Return the (x, y) coordinate for the center point of the cell that contains the specified text.  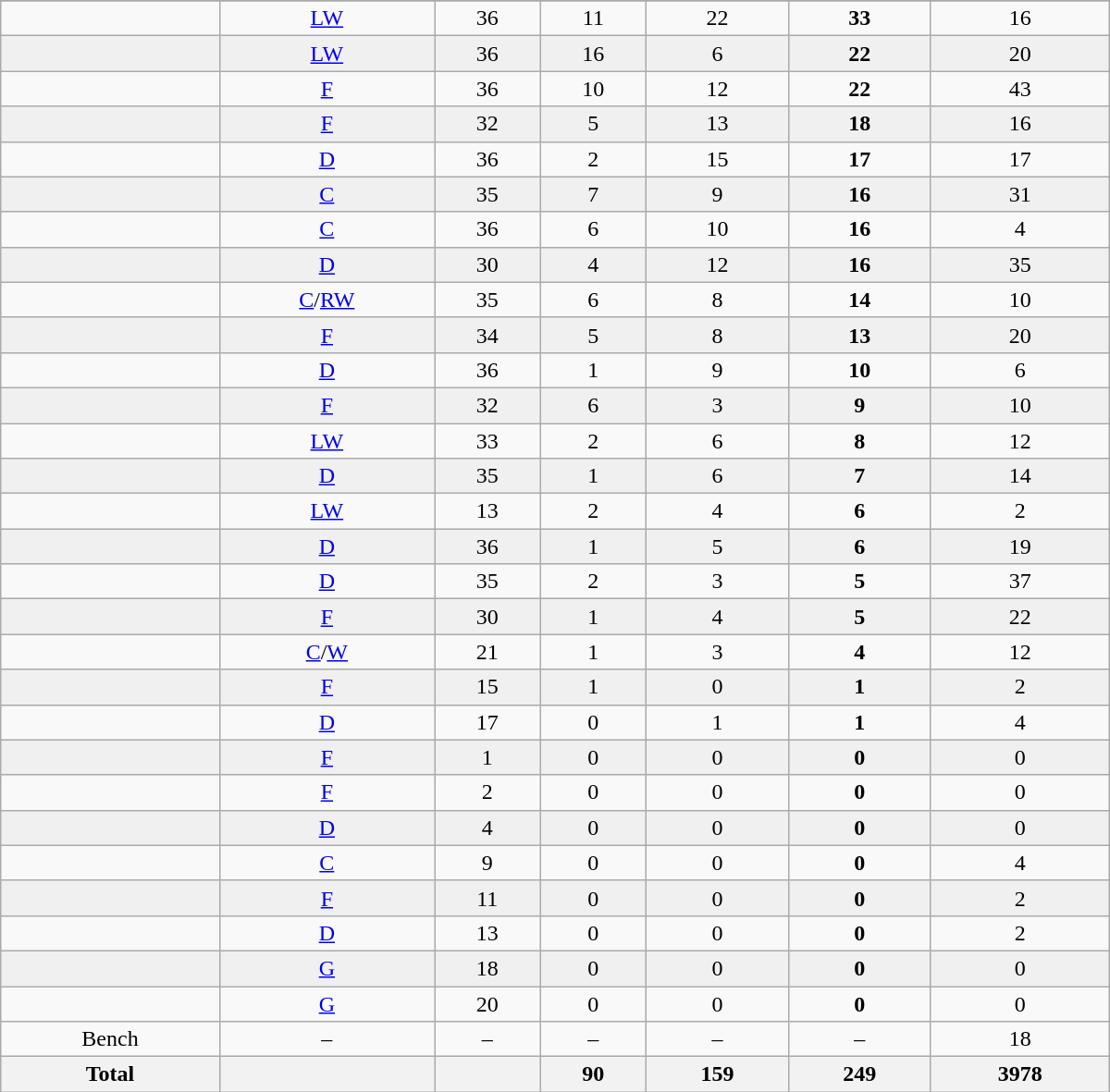
Total (110, 1074)
34 (488, 335)
249 (859, 1074)
21 (488, 652)
159 (718, 1074)
43 (1019, 89)
90 (594, 1074)
C/RW (327, 300)
C/W (327, 652)
3978 (1019, 1074)
19 (1019, 546)
37 (1019, 582)
31 (1019, 194)
Bench (110, 1039)
